Find where the given text appears and provide that cell's center as [X, Y] coordinate. 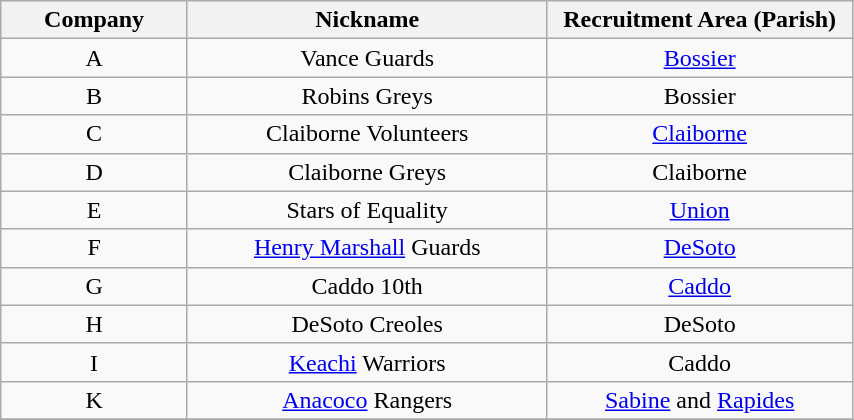
D [94, 172]
K [94, 400]
Caddo 10th [366, 286]
E [94, 210]
G [94, 286]
Robins Greys [366, 96]
DeSoto Creoles [366, 324]
C [94, 134]
I [94, 362]
Company [94, 20]
Henry Marshall Guards [366, 248]
Keachi Warriors [366, 362]
H [94, 324]
Anacoco Rangers [366, 400]
Claiborne Volunteers [366, 134]
Union [700, 210]
Claiborne Greys [366, 172]
Nickname [366, 20]
B [94, 96]
F [94, 248]
Sabine and Rapides [700, 400]
Vance Guards [366, 58]
Stars of Equality [366, 210]
Recruitment Area (Parish) [700, 20]
A [94, 58]
